Return the [X, Y] coordinate for the center point of the cell that contains the specified text.  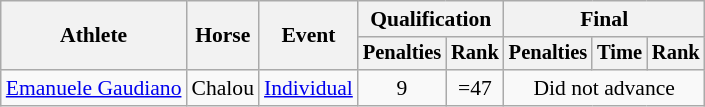
Athlete [94, 36]
=47 [475, 88]
Individual [308, 88]
Time [620, 54]
Final [604, 19]
Chalou [223, 88]
Did not advance [604, 88]
Horse [223, 36]
Event [308, 36]
Emanuele Gaudiano [94, 88]
9 [402, 88]
Qualification [431, 19]
